Find where the given text appears and provide that cell's center as [X, Y] coordinate. 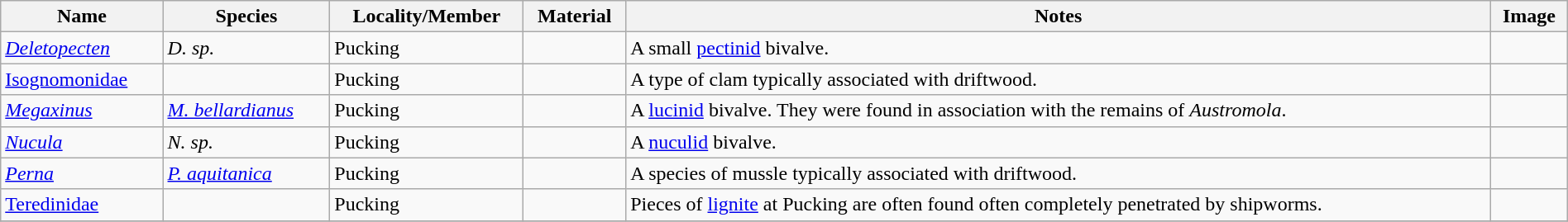
Isognomonidae [82, 79]
Pieces of lignite at Pucking are often found often completely penetrated by shipworms. [1059, 205]
Notes [1059, 17]
Locality/Member [427, 17]
Name [82, 17]
Perna [82, 173]
A species of mussle typically associated with driftwood. [1059, 173]
P. aquitanica [246, 173]
A type of clam typically associated with driftwood. [1059, 79]
A nuculid bivalve. [1059, 142]
N. sp. [246, 142]
Deletopecten [82, 48]
Material [575, 17]
Teredinidae [82, 205]
Megaxinus [82, 111]
A small pectinid bivalve. [1059, 48]
Image [1530, 17]
A lucinid bivalve. They were found in association with the remains of Austromola. [1059, 111]
Nucula [82, 142]
M. bellardianus [246, 111]
Species [246, 17]
D. sp. [246, 48]
